Output the [X, Y] coordinate of the center of the cell containing the given text.  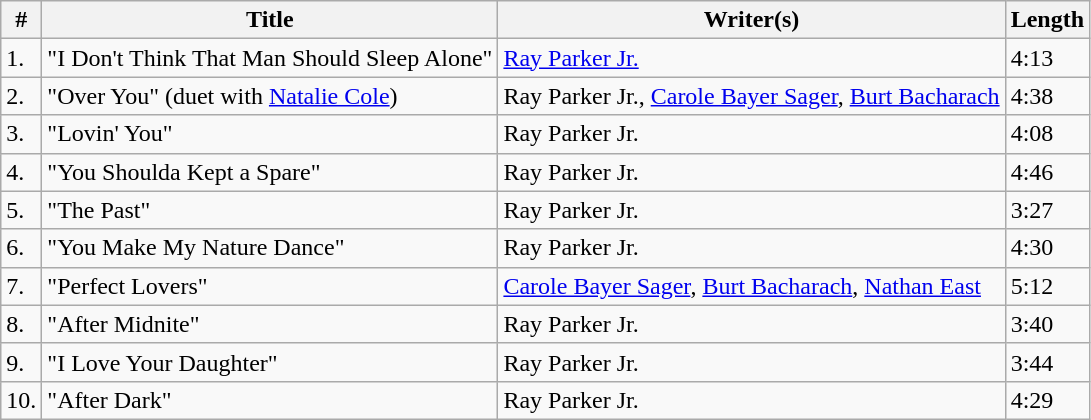
"Over You" (duet with Natalie Cole) [270, 96]
6. [22, 248]
3:44 [1047, 362]
3. [22, 134]
Ray Parker Jr., Carole Bayer Sager, Burt Bacharach [752, 96]
"The Past" [270, 210]
"After Dark" [270, 400]
Carole Bayer Sager, Burt Bacharach, Nathan East [752, 286]
4:38 [1047, 96]
4:29 [1047, 400]
3:40 [1047, 324]
"I Don't Think That Man Should Sleep Alone" [270, 58]
3:27 [1047, 210]
2. [22, 96]
"After Midnite" [270, 324]
"You Make My Nature Dance" [270, 248]
Length [1047, 20]
Title [270, 20]
"Lovin' You" [270, 134]
1. [22, 58]
7. [22, 286]
4:46 [1047, 172]
"You Shoulda Kept a Spare" [270, 172]
9. [22, 362]
"Perfect Lovers" [270, 286]
5. [22, 210]
10. [22, 400]
4:13 [1047, 58]
Writer(s) [752, 20]
8. [22, 324]
4:30 [1047, 248]
# [22, 20]
5:12 [1047, 286]
"I Love Your Daughter" [270, 362]
4. [22, 172]
4:08 [1047, 134]
